Determine the [x, y] coordinate at the center of the cell enclosing the given text.  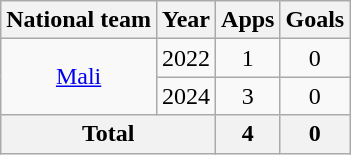
2024 [186, 96]
2022 [186, 58]
1 [248, 58]
Year [186, 20]
Mali [79, 77]
Goals [315, 20]
Apps [248, 20]
Total [108, 134]
3 [248, 96]
National team [79, 20]
4 [248, 134]
